Return (x, y) of the center of cell containing provided text 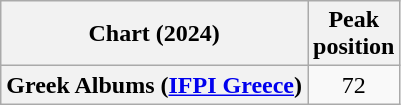
72 (354, 85)
Peakposition (354, 34)
Greek Albums (IFPI Greece) (154, 85)
Chart (2024) (154, 34)
